From the cell containing the given text, extract its center point as [x, y] coordinate. 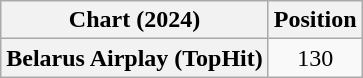
Belarus Airplay (TopHit) [135, 58]
130 [315, 58]
Position [315, 20]
Chart (2024) [135, 20]
